Determine the (x, y) coordinate at the center of the cell enclosing the given text.  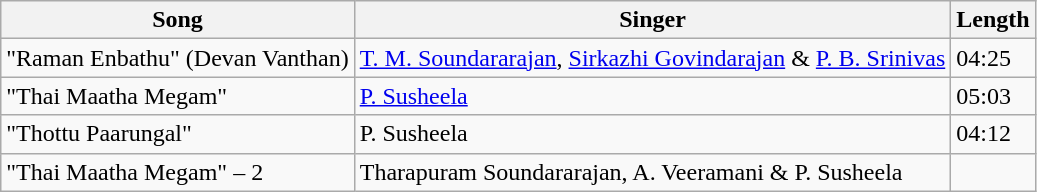
Tharapuram Soundararajan, A. Veeramani & P. Susheela (652, 172)
Length (993, 20)
05:03 (993, 96)
"Raman Enbathu" (Devan Vanthan) (178, 58)
04:12 (993, 134)
"Thai Maatha Megam" – 2 (178, 172)
"Thottu Paarungal" (178, 134)
04:25 (993, 58)
Singer (652, 20)
"Thai Maatha Megam" (178, 96)
Song (178, 20)
T. M. Soundararajan, Sirkazhi Govindarajan & P. B. Srinivas (652, 58)
